Return the [x, y] coordinate for the center point of the cell that contains the specified text.  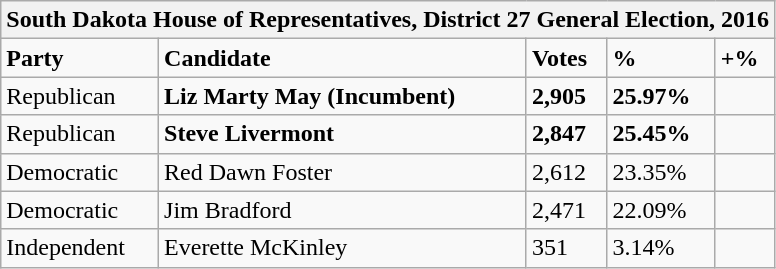
South Dakota House of Representatives, District 27 General Election, 2016 [388, 20]
2,612 [566, 172]
3.14% [661, 248]
Independent [80, 248]
+% [744, 58]
Steve Livermont [343, 134]
2,905 [566, 96]
Party [80, 58]
2,847 [566, 134]
351 [566, 248]
Liz Marty May (Incumbent) [343, 96]
23.35% [661, 172]
25.97% [661, 96]
Candidate [343, 58]
Everette McKinley [343, 248]
2,471 [566, 210]
25.45% [661, 134]
Votes [566, 58]
Jim Bradford [343, 210]
22.09% [661, 210]
% [661, 58]
Red Dawn Foster [343, 172]
